Extract the [x, y] coordinate from the center of the cell holding the provided text.  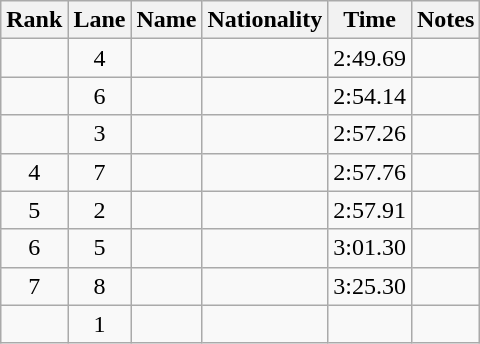
2 [100, 210]
1 [100, 324]
Name [166, 20]
2:57.91 [370, 210]
Time [370, 20]
8 [100, 286]
Notes [445, 20]
Nationality [265, 20]
2:57.76 [370, 172]
Rank [34, 20]
3:01.30 [370, 248]
2:49.69 [370, 58]
3:25.30 [370, 286]
3 [100, 134]
Lane [100, 20]
2:57.26 [370, 134]
2:54.14 [370, 96]
